For the text-containing cell, return its midpoint in (x, y) coordinate format. 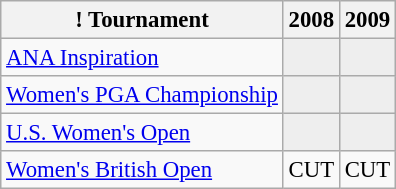
Women's British Open (142, 170)
2009 (367, 20)
2008 (311, 20)
ANA Inspiration (142, 58)
! Tournament (142, 20)
Women's PGA Championship (142, 95)
U.S. Women's Open (142, 133)
